Return the (x, y) coordinate for the center point of the cell that contains the specified text.  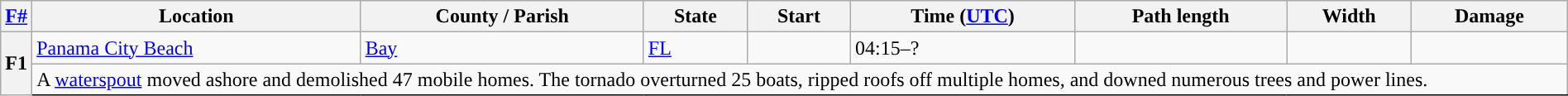
Panama City Beach (197, 48)
Time (UTC) (963, 17)
Path length (1181, 17)
F1 (17, 64)
State (695, 17)
F# (17, 17)
Location (197, 17)
Bay (502, 48)
County / Parish (502, 17)
Width (1350, 17)
FL (695, 48)
04:15–? (963, 48)
Damage (1490, 17)
Start (799, 17)
